From the cell containing the given text, extract its center point as [X, Y] coordinate. 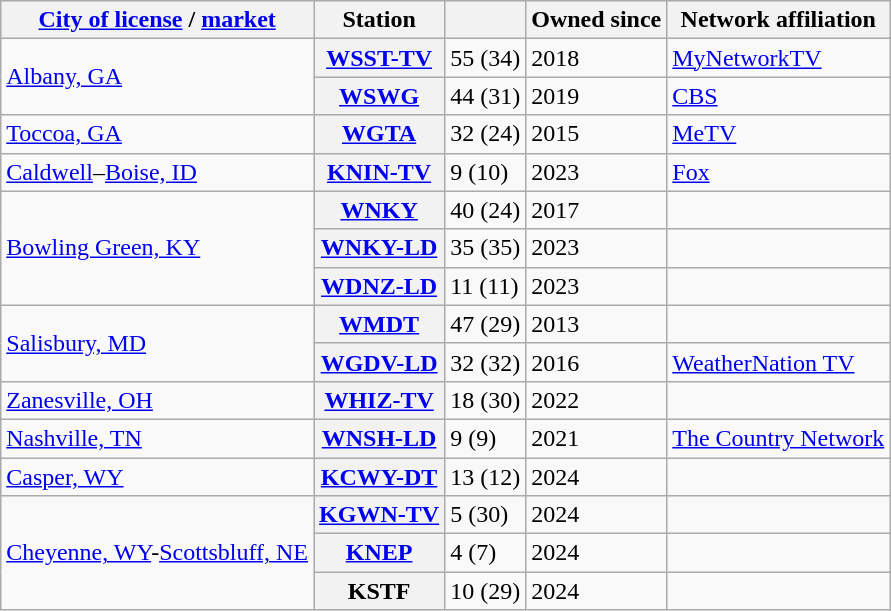
2013 [596, 324]
WeatherNation TV [778, 362]
Station [380, 20]
Nashville, TN [158, 438]
4 (7) [486, 553]
40 (24) [486, 210]
2019 [596, 96]
WMDT [380, 324]
2015 [596, 134]
WGTA [380, 134]
2018 [596, 58]
44 (31) [486, 96]
Salisbury, MD [158, 343]
9 (9) [486, 438]
WSST-TV [380, 58]
2017 [596, 210]
11 (11) [486, 286]
10 (29) [486, 591]
55 (34) [486, 58]
Fox [778, 172]
Zanesville, OH [158, 400]
2022 [596, 400]
KNIN-TV [380, 172]
5 (30) [486, 515]
CBS [778, 96]
WNKY [380, 210]
Bowling Green, KY [158, 248]
Toccoa, GA [158, 134]
WHIZ-TV [380, 400]
2021 [596, 438]
KCWY-DT [380, 477]
KSTF [380, 591]
WNSH-LD [380, 438]
Cheyenne, WY-Scottsbluff, NE [158, 553]
18 (30) [486, 400]
13 (12) [486, 477]
32 (24) [486, 134]
WGDV-LD [380, 362]
MyNetworkTV [778, 58]
KGWN-TV [380, 515]
Network affiliation [778, 20]
MeTV [778, 134]
KNEP [380, 553]
WNKY-LD [380, 248]
Casper, WY [158, 477]
Albany, GA [158, 77]
WSWG [380, 96]
WDNZ-LD [380, 286]
The Country Network [778, 438]
City of license / market [158, 20]
47 (29) [486, 324]
Caldwell–Boise, ID [158, 172]
Owned since [596, 20]
2016 [596, 362]
32 (32) [486, 362]
35 (35) [486, 248]
9 (10) [486, 172]
